Detect which cell encompasses the target text, then output its [X, Y] center coordinate. 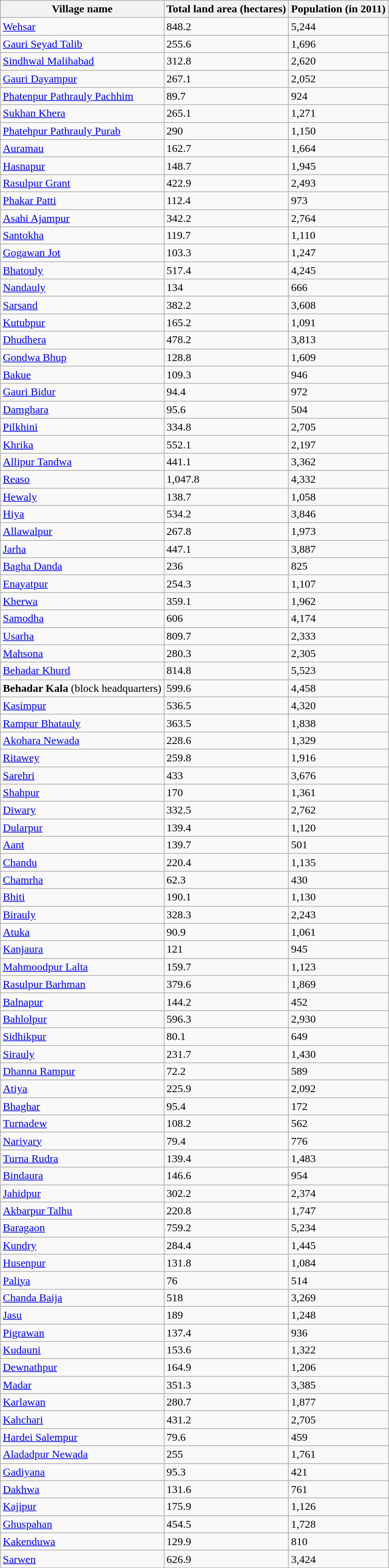
220.4 [227, 862]
Phatenpur Pathrauly Pachhim [82, 96]
Jahidpur [82, 1193]
Ritawey [82, 758]
Santokha [82, 236]
Allawalpur [82, 532]
129.9 [227, 1541]
Hewaly [82, 496]
3,424 [338, 1559]
552.1 [227, 444]
255.6 [227, 44]
225.9 [227, 1089]
Akbarpur Talhu [82, 1211]
973 [338, 200]
4,332 [338, 479]
2,764 [338, 218]
599.6 [227, 688]
76 [227, 1280]
Gogawan Jot [82, 253]
Asahi Ajampur [82, 218]
Gauri Bidur [82, 392]
334.8 [227, 427]
95.4 [227, 1106]
848.2 [227, 27]
4,245 [338, 270]
1,107 [338, 584]
Sarsand [82, 305]
95.3 [227, 1472]
Kudauni [82, 1350]
1,916 [338, 758]
Kasimpur [82, 706]
236 [227, 566]
Bakue [82, 375]
103.3 [227, 253]
Sidhikpur [82, 1036]
79.6 [227, 1437]
Karlawan [82, 1402]
109.3 [227, 375]
Kanjaura [82, 949]
Mahsona [82, 653]
Wehsar [82, 27]
280.7 [227, 1402]
1,747 [338, 1211]
Atiya [82, 1089]
422.9 [227, 183]
190.1 [227, 897]
452 [338, 1002]
137.4 [227, 1333]
Chanda Baija [82, 1298]
Nariyary [82, 1141]
Dewnathpur [82, 1368]
89.7 [227, 96]
649 [338, 1036]
Madar [82, 1385]
478.2 [227, 340]
759.2 [227, 1228]
Balnapur [82, 1002]
2,052 [338, 79]
1,150 [338, 131]
Kakenduwa [82, 1541]
Enayatpur [82, 584]
459 [338, 1437]
1,361 [338, 793]
1,329 [338, 740]
3,813 [338, 340]
2,762 [338, 810]
1,664 [338, 148]
1,869 [338, 984]
536.5 [227, 706]
363.5 [227, 723]
2,930 [338, 1019]
Pigrawan [82, 1333]
Nandauly [82, 288]
Atuka [82, 932]
170 [227, 793]
165.2 [227, 323]
189 [227, 1315]
1,430 [338, 1054]
Khrika [82, 444]
Rasulpur Grant [82, 183]
Total land area (hectares) [227, 9]
351.3 [227, 1385]
Gadiyana [82, 1472]
72.2 [227, 1072]
Birauly [82, 915]
1,091 [338, 323]
94.4 [227, 392]
589 [338, 1072]
284.4 [227, 1245]
Bindaura [82, 1176]
1,696 [338, 44]
Sarwen [82, 1559]
441.1 [227, 462]
254.3 [227, 584]
447.1 [227, 549]
328.3 [227, 915]
144.2 [227, 1002]
Behadar Khurd [82, 671]
1,271 [338, 113]
Damghara [82, 410]
379.6 [227, 984]
90.9 [227, 932]
Dularpur [82, 828]
5,244 [338, 27]
231.7 [227, 1054]
1,877 [338, 1402]
954 [338, 1176]
Dhudhera [82, 340]
946 [338, 375]
1,248 [338, 1315]
5,234 [338, 1228]
Rampur Bhatauly [82, 723]
517.4 [227, 270]
Dhanna Rampur [82, 1072]
1,962 [338, 601]
Kherwa [82, 601]
Turnadew [82, 1124]
3,385 [338, 1385]
Bahlolpur [82, 1019]
Ghuspahan [82, 1524]
342.2 [227, 218]
825 [338, 566]
1,609 [338, 357]
112.4 [227, 200]
518 [227, 1298]
267.1 [227, 79]
Jarha [82, 549]
Behadar Kala (block headquarters) [82, 688]
Phatehpur Pathrauly Purab [82, 131]
3,846 [338, 514]
504 [338, 410]
534.2 [227, 514]
1,945 [338, 166]
290 [227, 131]
162.7 [227, 148]
1,322 [338, 1350]
1,126 [338, 1507]
Kajipur [82, 1507]
1,047.8 [227, 479]
562 [338, 1124]
4,458 [338, 688]
Chandu [82, 862]
Hardei Salempur [82, 1437]
1,120 [338, 828]
80.1 [227, 1036]
Gauri Dayampur [82, 79]
1,728 [338, 1524]
Sirauly [82, 1054]
4,320 [338, 706]
1,206 [338, 1368]
2,374 [338, 1193]
421 [338, 1472]
302.2 [227, 1193]
1,084 [338, 1263]
95.6 [227, 410]
1,247 [338, 253]
280.3 [227, 653]
Auramau [82, 148]
596.3 [227, 1019]
810 [338, 1541]
138.7 [227, 496]
809.7 [227, 636]
2,243 [338, 915]
79.4 [227, 1141]
228.6 [227, 740]
945 [338, 949]
2,197 [338, 444]
4,174 [338, 619]
332.5 [227, 810]
431.2 [227, 1420]
501 [338, 845]
153.6 [227, 1350]
Bhatouly [82, 270]
Usarha [82, 636]
1,061 [338, 932]
382.2 [227, 305]
Reaso [82, 479]
128.8 [227, 357]
Shahpur [82, 793]
430 [338, 880]
1,973 [338, 532]
Akohara Newada [82, 740]
62.3 [227, 880]
Mahmoodpur Lalta [82, 967]
134 [227, 288]
Population (in 2011) [338, 9]
2,493 [338, 183]
3,608 [338, 305]
Turna Rudra [82, 1158]
1,445 [338, 1245]
Dakhwa [82, 1489]
3,362 [338, 462]
626.9 [227, 1559]
1,838 [338, 723]
Allipur Tandwa [82, 462]
924 [338, 96]
972 [338, 392]
259.8 [227, 758]
Sarehri [82, 776]
761 [338, 1489]
2,092 [338, 1089]
514 [338, 1280]
5,523 [338, 671]
265.1 [227, 113]
Hiya [82, 514]
Husenpur [82, 1263]
814.8 [227, 671]
220.8 [227, 1211]
121 [227, 949]
175.9 [227, 1507]
131.6 [227, 1489]
119.7 [227, 236]
255 [227, 1455]
Aant [82, 845]
1,483 [338, 1158]
Bhiti [82, 897]
2,620 [338, 61]
Sukhan Khera [82, 113]
776 [338, 1141]
148.7 [227, 166]
Bhaghar [82, 1106]
1,110 [338, 236]
159.7 [227, 967]
666 [338, 288]
1,130 [338, 897]
359.1 [227, 601]
Kutubpur [82, 323]
Diwary [82, 810]
Aladadpur Newada [82, 1455]
Kahchari [82, 1420]
164.9 [227, 1368]
Gauri Seyad Talib [82, 44]
2,333 [338, 636]
Rasulpur Barhman [82, 984]
Chamrha [82, 880]
1,761 [338, 1455]
606 [227, 619]
108.2 [227, 1124]
3,269 [338, 1298]
Pilkhini [82, 427]
1,058 [338, 496]
267.8 [227, 532]
Gondwa Bhup [82, 357]
433 [227, 776]
3,887 [338, 549]
Sindhwal Malihabad [82, 61]
Kundry [82, 1245]
131.8 [227, 1263]
3,676 [338, 776]
1,135 [338, 862]
139.7 [227, 845]
Paliya [82, 1280]
Hasnapur [82, 166]
Village name [82, 9]
936 [338, 1333]
146.6 [227, 1176]
Bagha Danda [82, 566]
Baragaon [82, 1228]
1,123 [338, 967]
454.5 [227, 1524]
Samodha [82, 619]
172 [338, 1106]
312.8 [227, 61]
2,305 [338, 653]
Jasu [82, 1315]
Phakar Patti [82, 200]
